Find where the given text appears and provide that cell's center as (X, Y) coordinate. 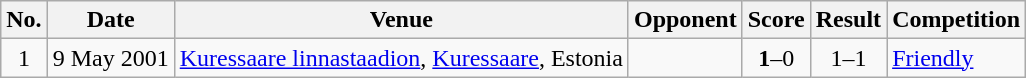
Score (776, 20)
Opponent (685, 20)
Venue (401, 20)
Friendly (956, 58)
Date (110, 20)
1–1 (848, 58)
No. (24, 20)
1 (24, 58)
Result (848, 20)
1–0 (776, 58)
Competition (956, 20)
Kuressaare linnastaadion, Kuressaare, Estonia (401, 58)
9 May 2001 (110, 58)
